Return the (X, Y) coordinate for the center point of the cell that contains the specified text.  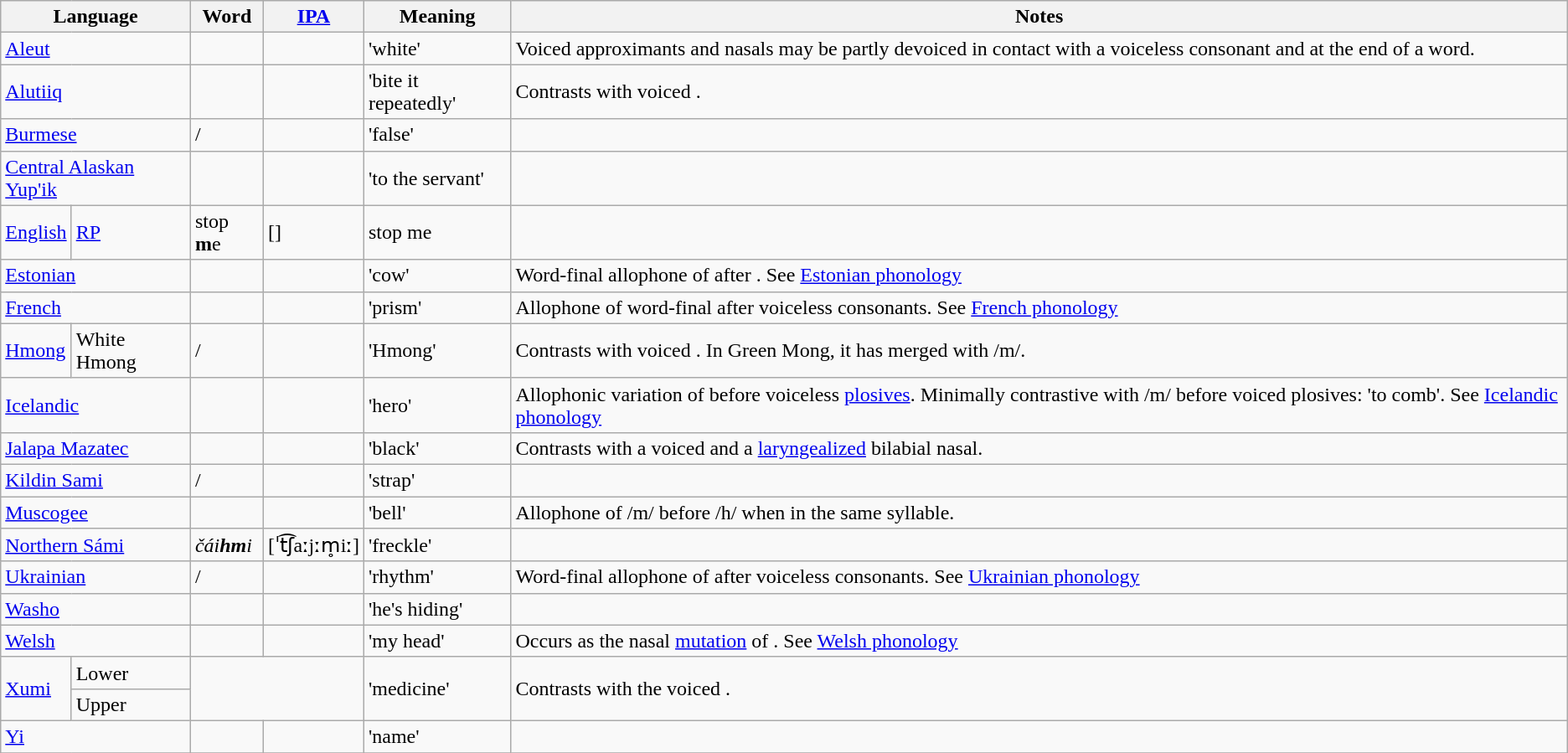
Kildin Sami (95, 480)
'my head' (437, 641)
Allophonic variation of before voiceless plosives. Minimally contrastive with /m/ before voiced plosives: 'to comb'. See Icelandic phonology (1039, 405)
Estonian (95, 276)
[] (313, 233)
'prism' (437, 307)
Alutiiq (95, 92)
Xumi (36, 689)
English (36, 233)
Occurs as the nasal mutation of . See Welsh phonology (1039, 641)
'white' (437, 49)
'he's hiding' (437, 609)
Northern Sámi (95, 545)
Contrasts with the voiced . (1039, 689)
Contrasts with voiced . (1039, 92)
Jalapa Mazatec (95, 448)
'rhythm' (437, 577)
Contrasts with voiced . In Green Mong, it has merged with /m/. (1039, 350)
'freckle' (437, 545)
Word (226, 17)
'hero' (437, 405)
Central Alaskan Yup'ik (95, 178)
Welsh (95, 641)
Allophone of word-final after voiceless consonants. See French phonology (1039, 307)
White Hmong (131, 350)
Lower (131, 673)
'Hmong' (437, 350)
'strap' (437, 480)
'bite it repeatedly' (437, 92)
'to the servant' (437, 178)
'cow' (437, 276)
'medicine' (437, 689)
Meaning (437, 17)
Notes (1039, 17)
'false' (437, 135)
French (95, 307)
Word-final allophone of after voiceless consonants. See Ukrainian phonology (1039, 577)
Burmese (95, 135)
Aleut (95, 49)
Washo (95, 609)
[ˈt͡ʃaːjːm̥iː] (313, 545)
RP (131, 233)
'black' (437, 448)
IPA (313, 17)
Language (95, 17)
Yi (95, 736)
Voiced approximants and nasals may be partly devoiced in contact with a voiceless consonant and at the end of a word. (1039, 49)
Icelandic (95, 405)
Upper (131, 704)
čáihmi (226, 545)
Muscogee (95, 512)
'name' (437, 736)
Word-final allophone of after . See Estonian phonology (1039, 276)
'bell' (437, 512)
Allophone of /m/ before /h/ when in the same syllable. (1039, 512)
Contrasts with a voiced and a laryngealized bilabial nasal. (1039, 448)
Hmong (36, 350)
Ukrainian (95, 577)
